Pinpoint the cell where the given text exists, returning its (X, Y) midpoint coordinate. 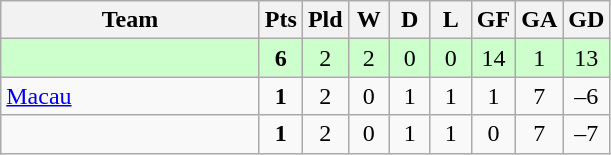
6 (280, 58)
Team (130, 20)
GA (540, 20)
13 (586, 58)
–7 (586, 134)
GD (586, 20)
14 (493, 58)
–6 (586, 96)
W (368, 20)
D (410, 20)
GF (493, 20)
Macau (130, 96)
Pld (325, 20)
Pts (280, 20)
L (450, 20)
